Return [x, y] of the center of cell containing provided text 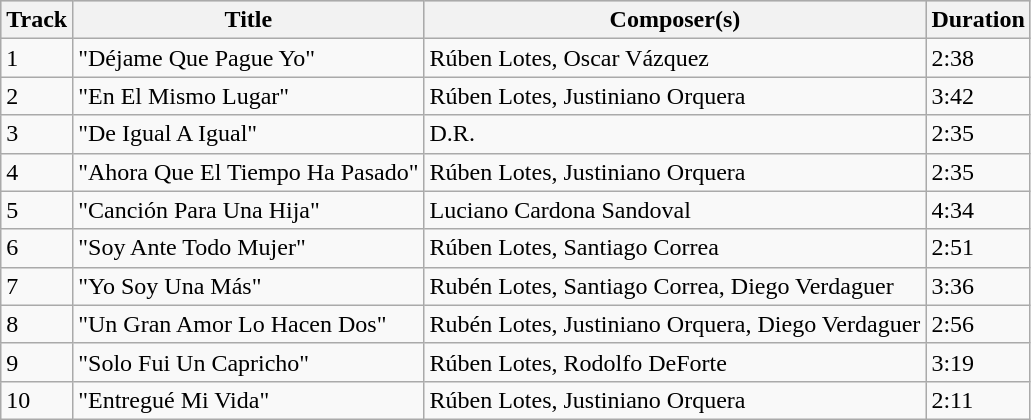
Composer(s) [675, 20]
3 [37, 134]
"Déjame Que Pague Yo" [248, 58]
Rúben Lotes, Oscar Vázquez [675, 58]
"De Igual A Igual" [248, 134]
Rúben Lotes, Rodolfo DeForte [675, 362]
"Solo Fui Un Capricho" [248, 362]
Rubén Lotes, Justiniano Orquera, Diego Verdaguer [675, 324]
2:11 [978, 400]
"En El Mismo Lugar" [248, 96]
3:19 [978, 362]
4:34 [978, 210]
2:56 [978, 324]
2:38 [978, 58]
1 [37, 58]
"Soy Ante Todo Mujer" [248, 248]
"Canción Para Una Hija" [248, 210]
2:51 [978, 248]
"Un Gran Amor Lo Hacen Dos" [248, 324]
Duration [978, 20]
"Yo Soy Una Más" [248, 286]
D.R. [675, 134]
"Entregué Mi Vida" [248, 400]
2 [37, 96]
Luciano Cardona Sandoval [675, 210]
"Ahora Que El Tiempo Ha Pasado" [248, 172]
5 [37, 210]
3:42 [978, 96]
4 [37, 172]
7 [37, 286]
Title [248, 20]
9 [37, 362]
6 [37, 248]
Rubén Lotes, Santiago Correa, Diego Verdaguer [675, 286]
3:36 [978, 286]
Rúben Lotes, Santiago Correa [675, 248]
Track [37, 20]
8 [37, 324]
10 [37, 400]
